Return the (X, Y) coordinate for the center point of the cell that contains the specified text.  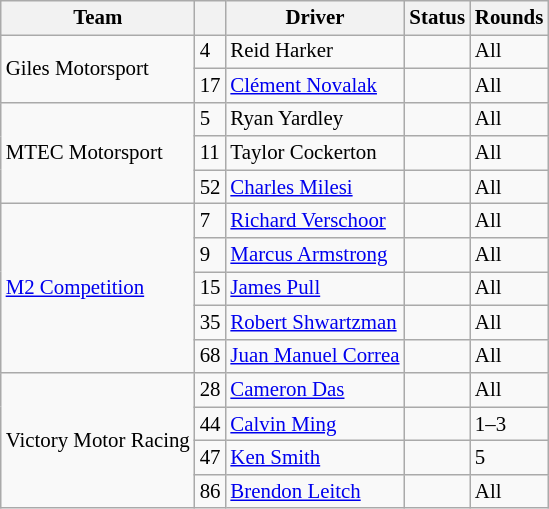
MTEC Motorsport (98, 153)
Brendon Leitch (314, 491)
44 (210, 424)
Team (98, 18)
Giles Motorsport (98, 68)
Juan Manuel Correa (314, 356)
4 (210, 51)
Ken Smith (314, 458)
Ryan Yardley (314, 119)
Rounds (509, 18)
9 (210, 255)
7 (210, 221)
68 (210, 356)
52 (210, 187)
35 (210, 322)
Richard Verschoor (314, 221)
Marcus Armstrong (314, 255)
M2 Competition (98, 288)
15 (210, 288)
1–3 (509, 424)
Cameron Das (314, 390)
28 (210, 390)
Reid Harker (314, 51)
17 (210, 85)
Calvin Ming (314, 424)
11 (210, 153)
Driver (314, 18)
Victory Motor Racing (98, 440)
47 (210, 458)
Status (437, 18)
Taylor Cockerton (314, 153)
Charles Milesi (314, 187)
James Pull (314, 288)
Robert Shwartzman (314, 322)
Clément Novalak (314, 85)
86 (210, 491)
